Return the [x, y] coordinate for the center point of the cell that contains the specified text.  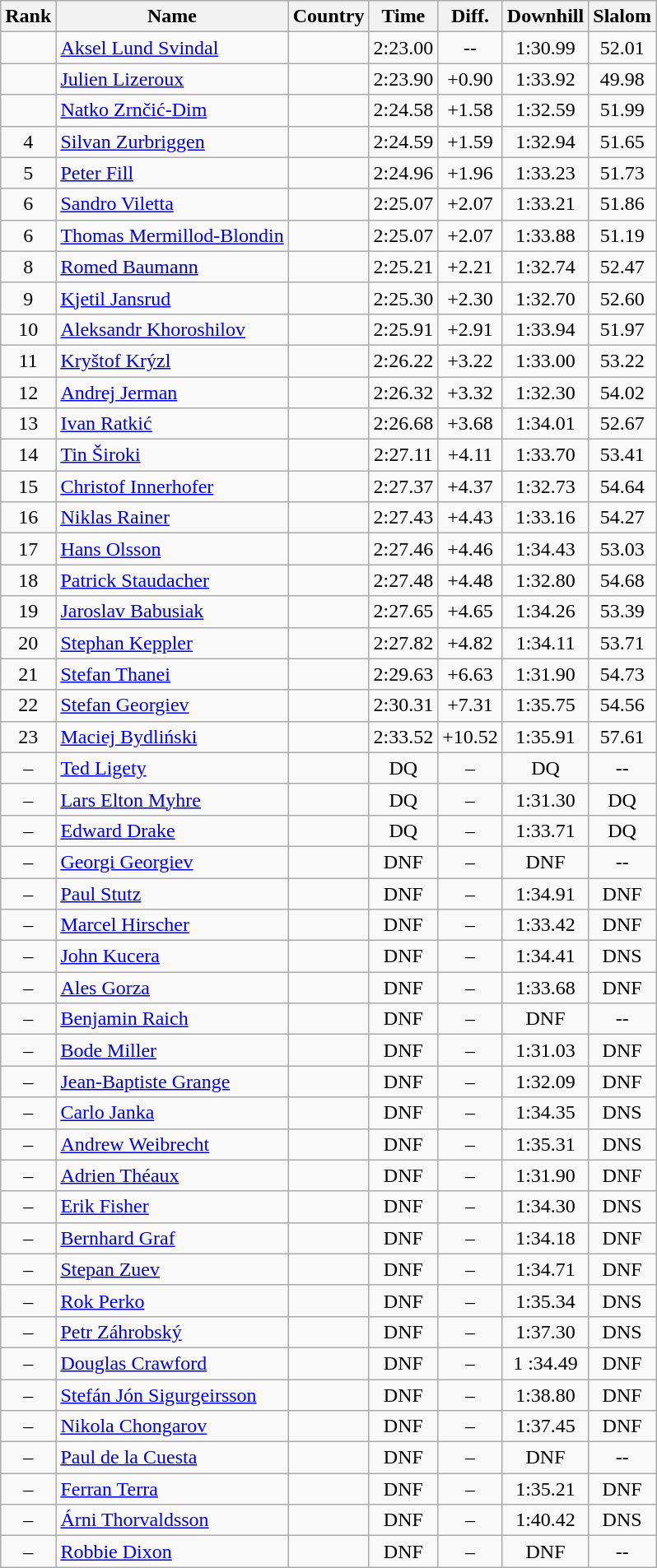
51.65 [622, 142]
2:33.52 [403, 737]
Tin Široki [172, 455]
Slalom [622, 16]
Robbie Dixon [172, 1552]
1:37.30 [545, 1332]
Andrej Jerman [172, 393]
1:33.70 [545, 455]
54.68 [622, 580]
11 [28, 361]
17 [28, 549]
Lars Elton Myhre [172, 799]
52.47 [622, 267]
1:35.91 [545, 737]
Peter Fill [172, 173]
Bernhard Graf [172, 1238]
Carlo Janka [172, 1113]
Rok Perko [172, 1300]
Ales Gorza [172, 988]
Silvan Zurbriggen [172, 142]
2:23.00 [403, 48]
53.39 [622, 612]
2:27.65 [403, 612]
18 [28, 580]
Stephan Keppler [172, 643]
1:34.18 [545, 1238]
51.19 [622, 235]
2:30.31 [403, 705]
Ivan Ratkić [172, 424]
49.98 [622, 79]
2:27.48 [403, 580]
22 [28, 705]
Georgi Georgiev [172, 862]
23 [28, 737]
1:30.99 [545, 48]
1 :34.49 [545, 1363]
Hans Olsson [172, 549]
1:32.59 [545, 110]
1:34.71 [545, 1269]
Natko Zrnčić-Dim [172, 110]
19 [28, 612]
54.56 [622, 705]
+2.30 [471, 298]
2:27.37 [403, 486]
51.86 [622, 204]
Aksel Lund Svindal [172, 48]
1:34.41 [545, 956]
51.97 [622, 329]
+4.48 [471, 580]
9 [28, 298]
+3.22 [471, 361]
2:26.68 [403, 424]
Stefan Thanei [172, 674]
Country [328, 16]
Stefán Jón Sigurgeirsson [172, 1395]
+1.59 [471, 142]
+3.68 [471, 424]
+3.32 [471, 393]
Romed Baumann [172, 267]
2:24.59 [403, 142]
1:32.74 [545, 267]
57.61 [622, 737]
+1.58 [471, 110]
+6.63 [471, 674]
1:33.94 [545, 329]
54.27 [622, 518]
52.67 [622, 424]
15 [28, 486]
14 [28, 455]
1:31.30 [545, 799]
+10.52 [471, 737]
51.73 [622, 173]
Paul Stutz [172, 893]
Paul de la Cuesta [172, 1458]
+4.82 [471, 643]
1:38.80 [545, 1395]
Jean-Baptiste Grange [172, 1082]
Niklas Rainer [172, 518]
1:35.75 [545, 705]
1:33.21 [545, 204]
Julien Lizeroux [172, 79]
1:32.94 [545, 142]
1:35.34 [545, 1300]
1:32.30 [545, 393]
John Kucera [172, 956]
1:34.01 [545, 424]
2:29.63 [403, 674]
Petr Záhrobský [172, 1332]
53.71 [622, 643]
Aleksandr Khoroshilov [172, 329]
16 [28, 518]
1:34.26 [545, 612]
20 [28, 643]
1:35.21 [545, 1489]
+7.31 [471, 705]
Maciej Bydliński [172, 737]
Bode Miller [172, 1050]
Ferran Terra [172, 1489]
1:32.09 [545, 1082]
Árni Thorvaldsson [172, 1520]
+0.90 [471, 79]
1:40.42 [545, 1520]
1:32.73 [545, 486]
2:27.82 [403, 643]
1:34.35 [545, 1113]
10 [28, 329]
1:33.88 [545, 235]
1:34.30 [545, 1207]
Sandro Viletta [172, 204]
1:33.16 [545, 518]
Diff. [471, 16]
Stefan Georgiev [172, 705]
Rank [28, 16]
Erik Fisher [172, 1207]
53.03 [622, 549]
8 [28, 267]
+2.21 [471, 267]
Douglas Crawford [172, 1363]
2:24.96 [403, 173]
+4.43 [471, 518]
2:27.11 [403, 455]
1:34.43 [545, 549]
Thomas Mermillod-Blondin [172, 235]
1:33.71 [545, 831]
Adrien Théaux [172, 1175]
Marcel Hirscher [172, 925]
1:33.00 [545, 361]
1:33.68 [545, 988]
2:27.46 [403, 549]
1:34.91 [545, 893]
54.64 [622, 486]
Christof Innerhofer [172, 486]
1:31.03 [545, 1050]
+4.46 [471, 549]
21 [28, 674]
2:26.22 [403, 361]
Edward Drake [172, 831]
+2.91 [471, 329]
53.22 [622, 361]
2:26.32 [403, 393]
+1.96 [471, 173]
13 [28, 424]
Jaroslav Babusiak [172, 612]
Andrew Weibrecht [172, 1144]
+4.11 [471, 455]
Time [403, 16]
+4.65 [471, 612]
+4.37 [471, 486]
4 [28, 142]
54.02 [622, 393]
2:25.30 [403, 298]
2:23.90 [403, 79]
12 [28, 393]
53.41 [622, 455]
Kryštof Krýzl [172, 361]
1:33.92 [545, 79]
Downhill [545, 16]
54.73 [622, 674]
2:25.91 [403, 329]
1:33.23 [545, 173]
1:32.80 [545, 580]
51.99 [622, 110]
Nikola Chongarov [172, 1426]
5 [28, 173]
52.60 [622, 298]
1:33.42 [545, 925]
Benjamin Raich [172, 1019]
Kjetil Jansrud [172, 298]
52.01 [622, 48]
2:25.21 [403, 267]
2:27.43 [403, 518]
2:24.58 [403, 110]
Ted Ligety [172, 768]
Name [172, 16]
1:32.70 [545, 298]
Stepan Zuev [172, 1269]
Patrick Staudacher [172, 580]
1:37.45 [545, 1426]
1:35.31 [545, 1144]
1:34.11 [545, 643]
